Return the [x, y] coordinate for the center point of the cell that contains the specified text.  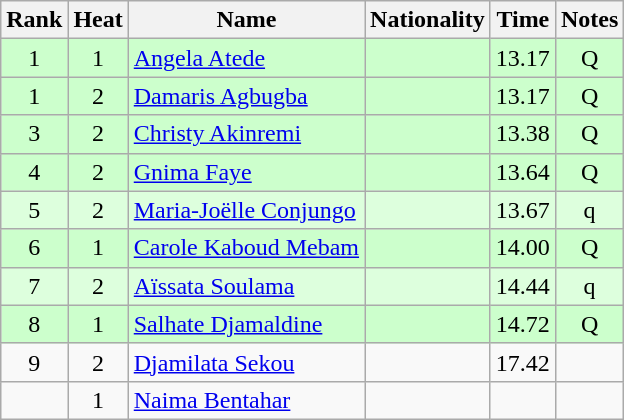
Angela Atede [246, 58]
13.64 [522, 172]
5 [34, 210]
8 [34, 324]
7 [34, 286]
4 [34, 172]
13.67 [522, 210]
14.44 [522, 286]
13.38 [522, 134]
14.00 [522, 248]
9 [34, 362]
6 [34, 248]
Rank [34, 20]
Time [522, 20]
Naima Bentahar [246, 400]
Heat [98, 20]
Salhate Djamaldine [246, 324]
Maria-Joëlle Conjungo [246, 210]
Aïssata Soulama [246, 286]
Name [246, 20]
Djamilata Sekou [246, 362]
Notes [589, 20]
14.72 [522, 324]
Carole Kaboud Mebam [246, 248]
Damaris Agbugba [246, 96]
Gnima Faye [246, 172]
17.42 [522, 362]
Nationality [428, 20]
Christy Akinremi [246, 134]
3 [34, 134]
